Pinpoint the cell where the given text exists, returning its [X, Y] midpoint coordinate. 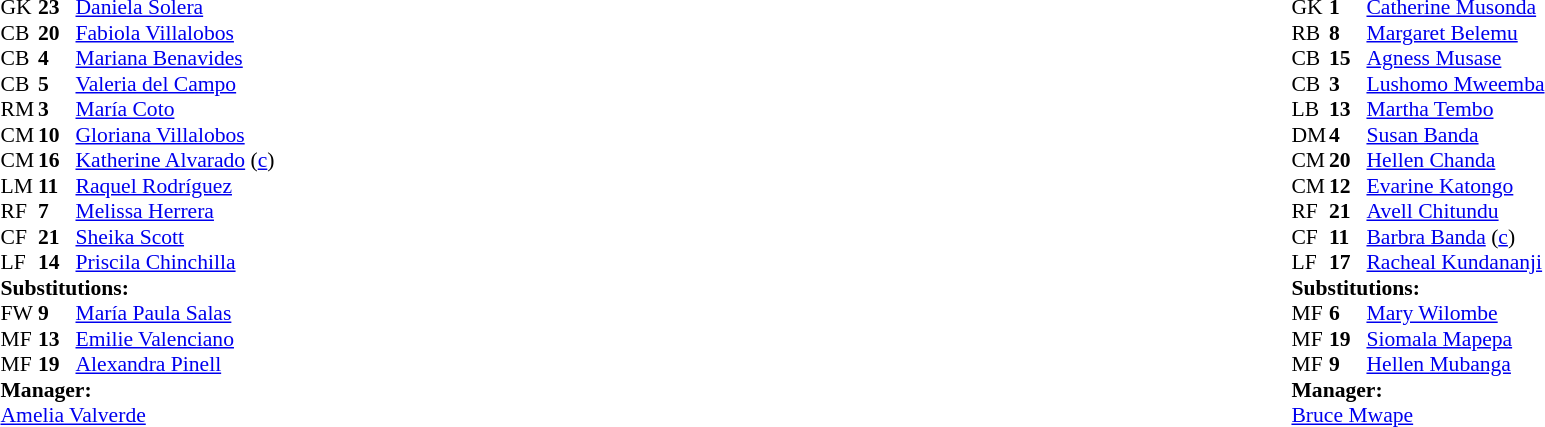
Susan Banda [1455, 135]
Katherine Alvarado (c) [176, 161]
12 [1348, 186]
Sheika Scott [176, 237]
Avell Chitundu [1455, 211]
RM [19, 109]
María Paula Salas [176, 313]
16 [57, 161]
Alexandra Pinell [176, 365]
Lushomo Mweemba [1455, 84]
Evarine Katongo [1455, 186]
Barbra Banda (c) [1455, 237]
DM [1310, 135]
María Coto [176, 109]
10 [57, 135]
Raquel Rodríguez [176, 186]
Racheal Kundananji [1455, 263]
Hellen Chanda [1455, 161]
5 [57, 84]
LB [1310, 109]
17 [1348, 263]
Valeria del Campo [176, 84]
FW [19, 313]
6 [1348, 313]
Martha Tembo [1455, 109]
Emilie Valenciano [176, 339]
Fabiola Villalobos [176, 33]
7 [57, 211]
Melissa Herrera [176, 211]
14 [57, 263]
Mary Wilombe [1455, 313]
Hellen Mubanga [1455, 365]
Margaret Belemu [1455, 33]
15 [1348, 59]
Priscila Chinchilla [176, 263]
8 [1348, 33]
Gloriana Villalobos [176, 135]
RB [1310, 33]
Agness Musase [1455, 59]
Mariana Benavides [176, 59]
LM [19, 186]
Siomala Mapepa [1455, 339]
